Pinpoint the cell where the given text exists, returning its [X, Y] midpoint coordinate. 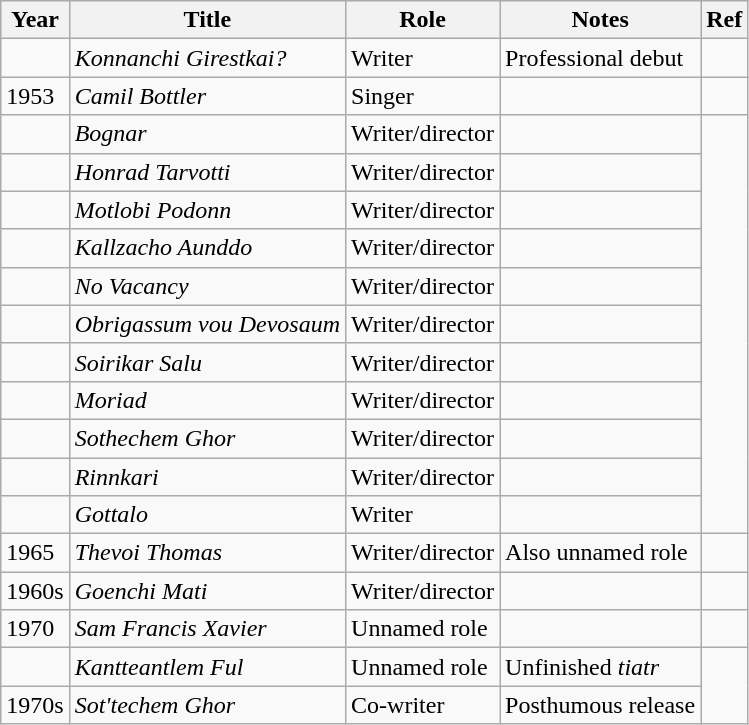
Singer [423, 96]
1970s [35, 705]
Professional debut [600, 58]
Camil Bottler [207, 96]
Role [423, 20]
Soirikar Salu [207, 362]
Sot'techem Ghor [207, 705]
Goenchi Mati [207, 591]
Unfinished tiatr [600, 667]
Thevoi Thomas [207, 553]
Notes [600, 20]
Posthumous release [600, 705]
Rinnkari [207, 477]
Sam Francis Xavier [207, 629]
Sothechem Ghor [207, 438]
Title [207, 20]
Honrad Tarvotti [207, 172]
Konnanchi Girestkai? [207, 58]
1960s [35, 591]
Moriad [207, 400]
Bognar [207, 134]
Ref [724, 20]
Kantteantlem Ful [207, 667]
Co-writer [423, 705]
Obrigassum vou Devosaum [207, 324]
Also unnamed role [600, 553]
Gottalo [207, 515]
1965 [35, 553]
No Vacancy [207, 286]
Motlobi Podonn [207, 210]
Kallzacho Aunddo [207, 248]
1953 [35, 96]
1970 [35, 629]
Year [35, 20]
